From the cell containing the given text, extract its center point as (X, Y) coordinate. 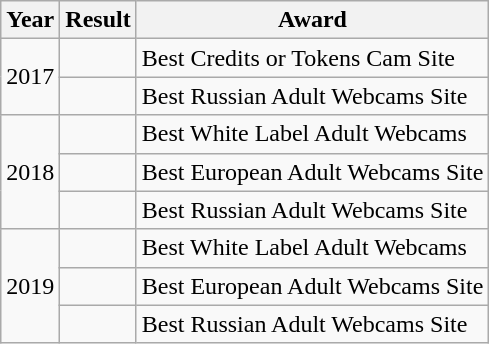
2017 (30, 77)
2018 (30, 172)
Award (312, 20)
2019 (30, 286)
Result (98, 20)
Best Credits or Tokens Cam Site (312, 58)
Year (30, 20)
